Detect which cell encompasses the target text, then output its [X, Y] center coordinate. 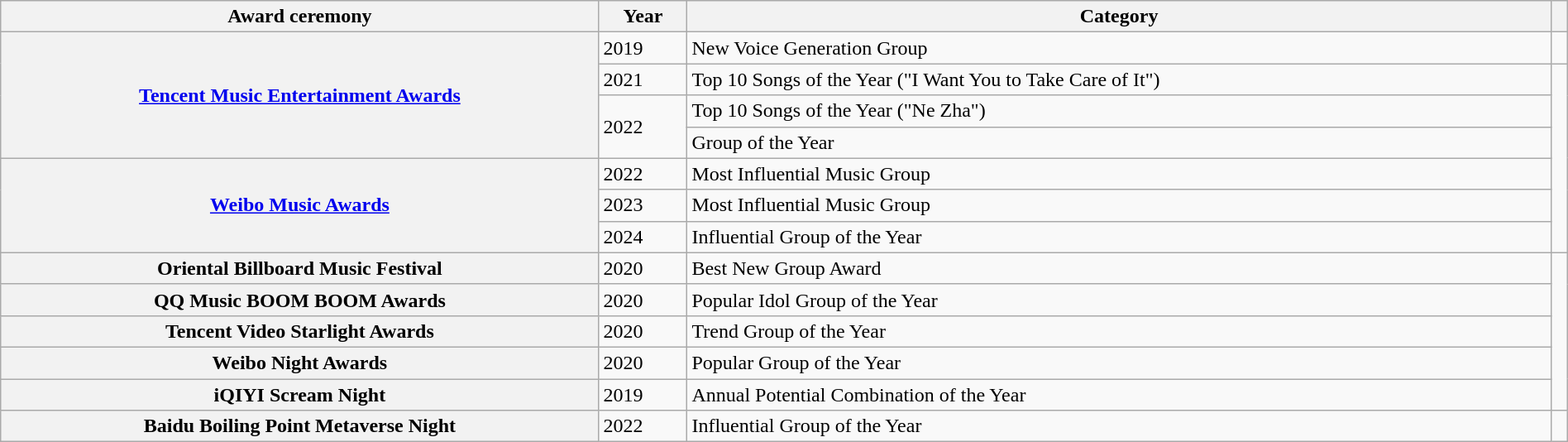
2021 [643, 79]
Year [643, 17]
Popular Idol Group of the Year [1119, 300]
2023 [643, 205]
New Voice Generation Group [1119, 48]
Trend Group of the Year [1119, 331]
Best New Group Award [1119, 268]
iQIYI Scream Night [299, 395]
Top 10 Songs of the Year ("Ne Zha") [1119, 111]
Weibo Night Awards [299, 363]
Popular Group of the Year [1119, 363]
QQ Music BOOM BOOM Awards [299, 300]
Oriental Billboard Music Festival [299, 268]
2024 [643, 237]
Tencent Music Entertainment Awards [299, 95]
Top 10 Songs of the Year ("I Want You to Take Care of It") [1119, 79]
Category [1119, 17]
Award ceremony [299, 17]
Group of the Year [1119, 142]
Tencent Video Starlight Awards [299, 331]
Baidu Boiling Point Metaverse Night [299, 426]
Weibo Music Awards [299, 205]
Annual Potential Combination of the Year [1119, 395]
